Pinpoint the cell where the given text exists, returning its [x, y] midpoint coordinate. 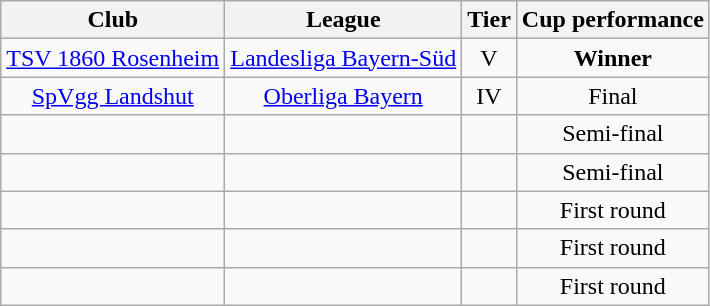
Landesliga Bayern-Süd [344, 58]
Club [113, 20]
V [490, 58]
Tier [490, 20]
Winner [612, 58]
IV [490, 96]
Cup performance [612, 20]
Oberliga Bayern [344, 96]
League [344, 20]
TSV 1860 Rosenheim [113, 58]
Final [612, 96]
SpVgg Landshut [113, 96]
